Pinpoint the cell where the given text exists, returning its [x, y] midpoint coordinate. 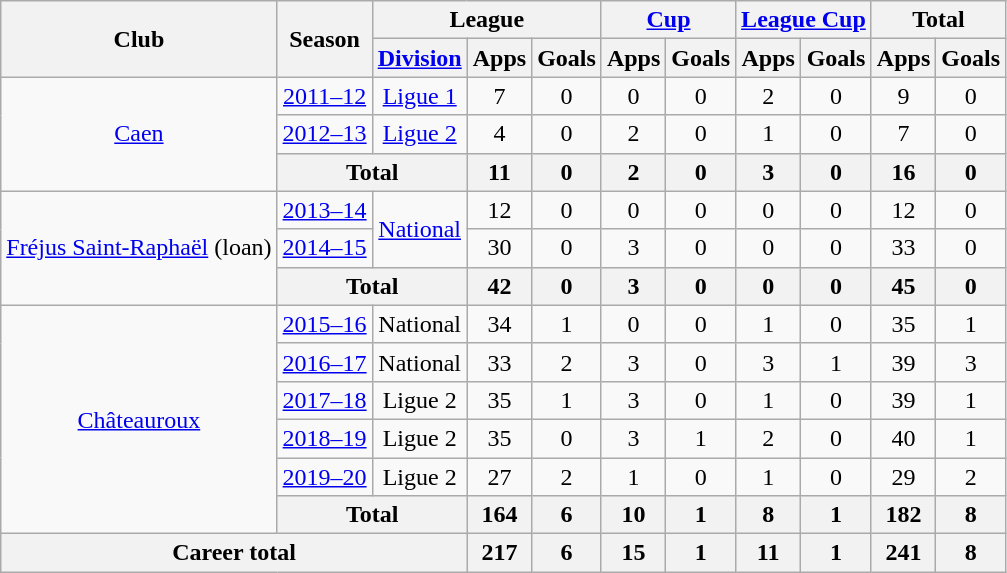
182 [903, 515]
Ligue 1 [420, 96]
Cup [668, 20]
Division [420, 58]
2017–18 [324, 400]
9 [903, 96]
2012–13 [324, 134]
27 [499, 477]
2019–20 [324, 477]
2014–15 [324, 248]
Fréjus Saint-Raphaël (loan) [139, 248]
42 [499, 286]
Châteauroux [139, 419]
2011–12 [324, 96]
Club [139, 39]
League [486, 20]
16 [903, 172]
217 [499, 553]
2013–14 [324, 210]
2015–16 [324, 324]
Career total [234, 553]
45 [903, 286]
30 [499, 248]
40 [903, 438]
164 [499, 515]
League Cup [804, 20]
Season [324, 39]
Caen [139, 134]
29 [903, 477]
4 [499, 134]
2016–17 [324, 362]
15 [633, 553]
2018–19 [324, 438]
10 [633, 515]
34 [499, 324]
241 [903, 553]
